Provide the (X, Y) coordinate of the cell's center where the given text is located.  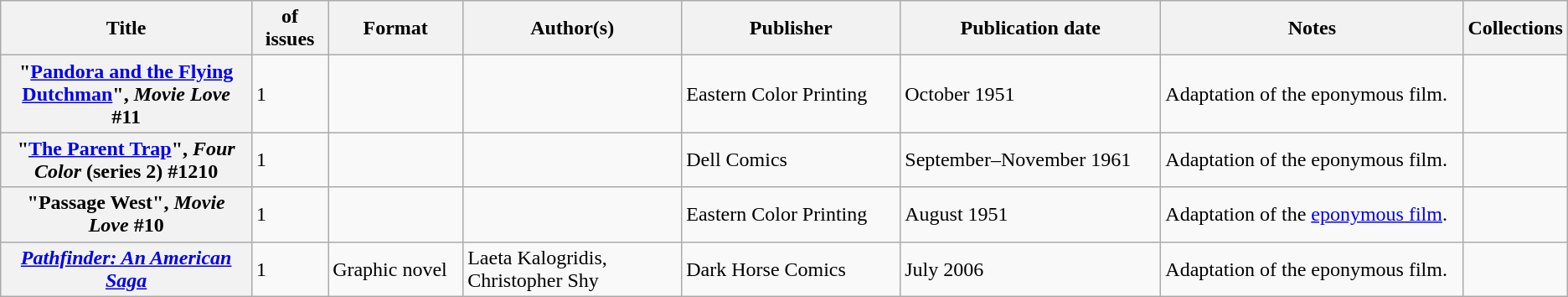
Pathfinder: An American Saga (126, 268)
Format (395, 29)
Title (126, 29)
July 2006 (1030, 268)
of issues (290, 29)
Dell Comics (791, 159)
September–November 1961 (1030, 159)
Notes (1312, 29)
"The Parent Trap", Four Color (series 2) #1210 (126, 159)
August 1951 (1030, 215)
Collections (1515, 29)
Dark Horse Comics (791, 268)
Graphic novel (395, 268)
October 1951 (1030, 94)
Laeta Kalogridis, Christopher Shy (573, 268)
Publication date (1030, 29)
Publisher (791, 29)
"Passage West", Movie Love #10 (126, 215)
Author(s) (573, 29)
"Pandora and the Flying Dutchman", Movie Love #11 (126, 94)
